Output the [x, y] coordinate of the center of the cell containing the given text.  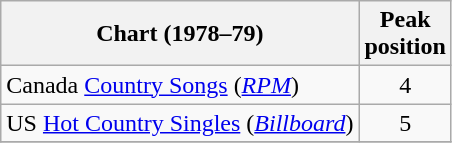
4 [405, 85]
US Hot Country Singles (Billboard) [180, 123]
Chart (1978–79) [180, 34]
Canada Country Songs (RPM) [180, 85]
Peakposition [405, 34]
5 [405, 123]
